Search for the cell housing the specified text and yield its (X, Y) center coordinate. 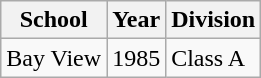
1985 (136, 58)
Class A (214, 58)
Division (214, 20)
Year (136, 20)
School (54, 20)
Bay View (54, 58)
